Output the [x, y] coordinate of the center of the cell containing the given text.  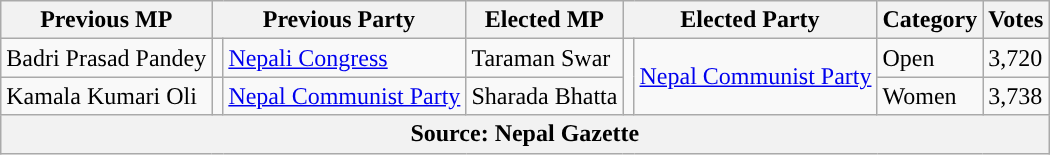
Kamala Kumari Oli [106, 96]
Badri Prasad Pandey [106, 58]
Previous MP [106, 20]
Open [930, 58]
Elected MP [544, 20]
Source: Nepal Gazette [525, 134]
3,720 [1016, 58]
Category [930, 20]
3,738 [1016, 96]
Elected Party [750, 20]
Previous Party [339, 20]
Nepali Congress [344, 58]
Sharada Bhatta [544, 96]
Women [930, 96]
Votes [1016, 20]
Taraman Swar [544, 58]
